Return (x, y) of the center of cell containing provided text 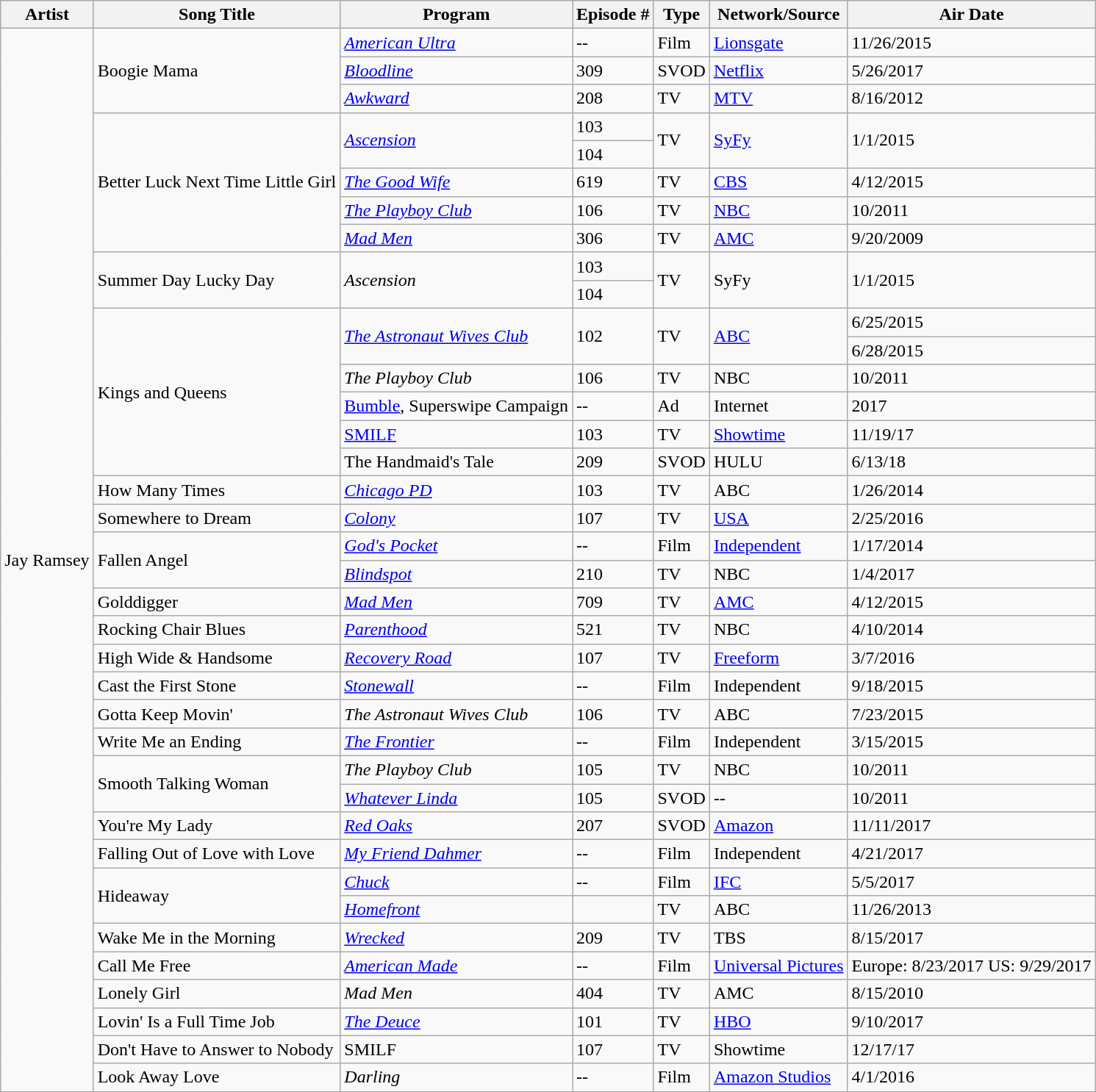
102 (613, 336)
Summer Day Lucky Day (217, 280)
Amazon Studios (778, 1077)
Smooth Talking Woman (217, 783)
3/7/2016 (972, 658)
210 (613, 574)
5/5/2017 (972, 882)
Chicago PD (456, 490)
Program (456, 15)
4/21/2017 (972, 854)
5/26/2017 (972, 71)
USA (778, 518)
High Wide & Handsome (217, 658)
HBO (778, 1021)
Artist (47, 15)
6/13/18 (972, 462)
Homefront (456, 910)
HULU (778, 462)
Whatever Linda (456, 797)
The Deuce (456, 1021)
9/20/2009 (972, 238)
Wrecked (456, 938)
IFC (778, 882)
306 (613, 238)
You're My Lady (217, 826)
Boogie Mama (217, 71)
Episode # (613, 15)
6/28/2015 (972, 351)
American Ultra (456, 43)
God's Pocket (456, 546)
Darling (456, 1077)
Chuck (456, 882)
619 (613, 182)
Lonely Girl (217, 994)
Colony (456, 518)
Awkward (456, 98)
11/26/2013 (972, 910)
Gotta Keep Movin' (217, 714)
The Good Wife (456, 182)
Look Away Love (217, 1077)
Cast the First Stone (217, 686)
Freeform (778, 658)
Lionsgate (778, 43)
Jay Ramsey (47, 560)
309 (613, 71)
Lovin' Is a Full Time Job (217, 1021)
Call Me Free (217, 966)
3/15/2015 (972, 741)
Red Oaks (456, 826)
7/23/2015 (972, 714)
521 (613, 630)
Network/Source (778, 15)
Europe: 8/23/2017 US: 9/29/2017 (972, 966)
Universal Pictures (778, 966)
Kings and Queens (217, 392)
208 (613, 98)
Type (681, 15)
2017 (972, 406)
207 (613, 826)
How Many Times (217, 490)
American Made (456, 966)
Blindspot (456, 574)
Ad (681, 406)
Parenthood (456, 630)
Rocking Chair Blues (217, 630)
709 (613, 602)
Hideaway (217, 896)
11/26/2015 (972, 43)
Golddigger (217, 602)
12/17/17 (972, 1049)
TBS (778, 938)
Write Me an Ending (217, 741)
Bumble, Superswipe Campaign (456, 406)
Amazon (778, 826)
Recovery Road (456, 658)
6/25/2015 (972, 322)
11/11/2017 (972, 826)
8/16/2012 (972, 98)
404 (613, 994)
Better Luck Next Time Little Girl (217, 182)
1/26/2014 (972, 490)
Wake Me in the Morning (217, 938)
4/1/2016 (972, 1077)
2/25/2016 (972, 518)
101 (613, 1021)
Don't Have to Answer to Nobody (217, 1049)
Bloodline (456, 71)
Internet (778, 406)
8/15/2017 (972, 938)
Somewhere to Dream (217, 518)
Song Title (217, 15)
9/18/2015 (972, 686)
Fallen Angel (217, 560)
8/15/2010 (972, 994)
The Handmaid's Tale (456, 462)
4/10/2014 (972, 630)
9/10/2017 (972, 1021)
CBS (778, 182)
1/4/2017 (972, 574)
11/19/17 (972, 434)
Netflix (778, 71)
Falling Out of Love with Love (217, 854)
Stonewall (456, 686)
The Frontier (456, 741)
1/17/2014 (972, 546)
MTV (778, 98)
My Friend Dahmer (456, 854)
Air Date (972, 15)
